Identify which cell holds the provided text, then report its [X, Y] central coordinate. 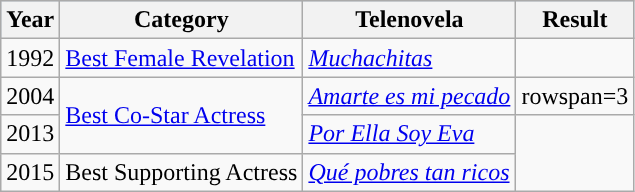
2004 [30, 96]
Best Co-Star Actress [182, 115]
Best Female Revelation [182, 58]
Best Supporting Actress [182, 172]
Qué pobres tan ricos [410, 172]
Amarte es mi pecado [410, 96]
Result [575, 20]
Telenovela [410, 20]
rowspan=3 [575, 96]
1992 [30, 58]
Por Ella Soy Eva [410, 134]
Category [182, 20]
Muchachitas [410, 58]
Year [30, 20]
2013 [30, 134]
2015 [30, 172]
